Provide the (X, Y) coordinate of the cell's center where the given text is located.  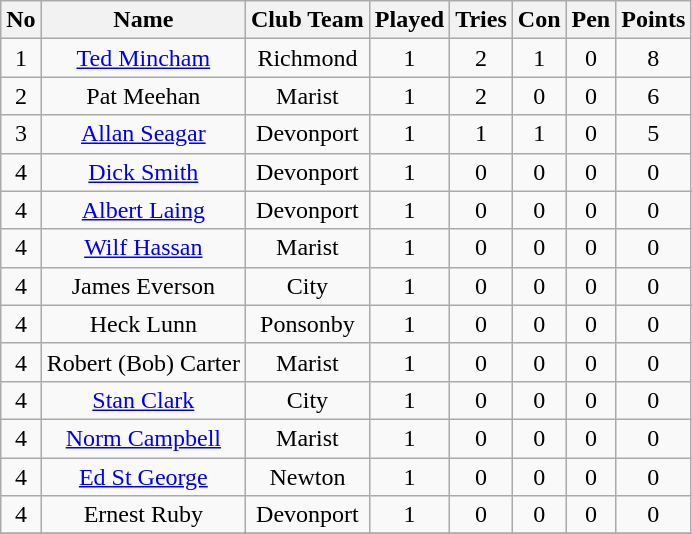
Name (143, 20)
Con (539, 20)
8 (654, 58)
Club Team (308, 20)
Dick Smith (143, 172)
Albert Laing (143, 210)
Heck Lunn (143, 324)
Robert (Bob) Carter (143, 362)
Wilf Hassan (143, 248)
Ponsonby (308, 324)
Ed St George (143, 477)
Pen (591, 20)
Points (654, 20)
5 (654, 134)
Allan Seagar (143, 134)
3 (21, 134)
James Everson (143, 286)
6 (654, 96)
Richmond (308, 58)
Ernest Ruby (143, 515)
Pat Meehan (143, 96)
Newton (308, 477)
Stan Clark (143, 400)
Tries (482, 20)
Norm Campbell (143, 438)
Played (409, 20)
No (21, 20)
Ted Mincham (143, 58)
